Extract the (X, Y) coordinate from the center of the cell holding the provided text.  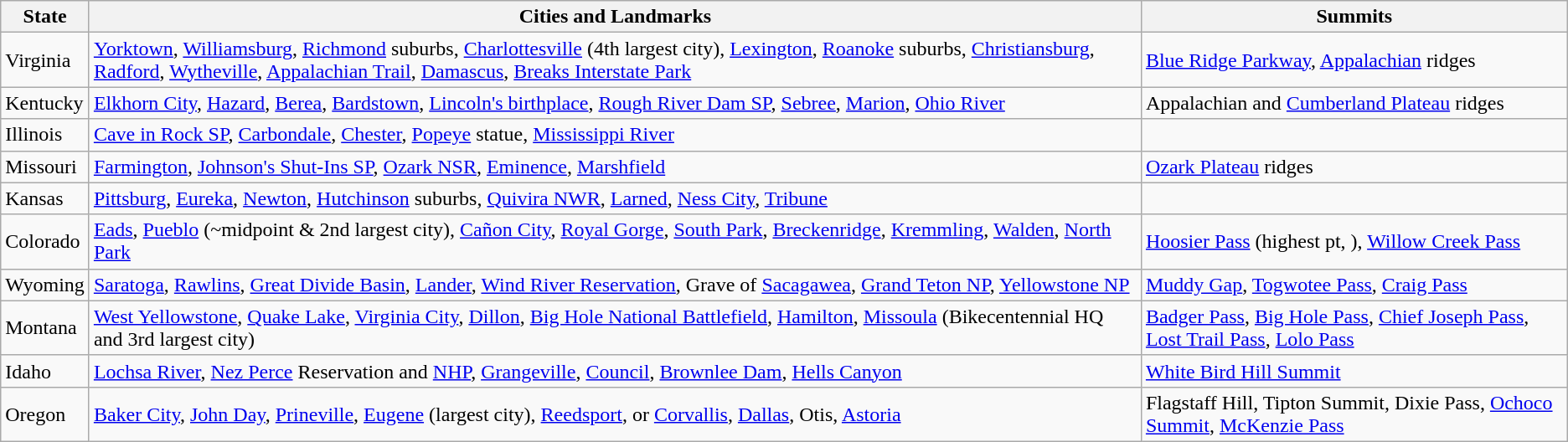
Saratoga, Rawlins, Great Divide Basin, Lander, Wind River Reservation, Grave of Sacagawea, Grand Teton NP, Yellowstone NP (615, 285)
Kansas (45, 198)
Cave in Rock SP, Carbondale, Chester, Popeye statue, Mississippi River (615, 135)
Badger Pass, Big Hole Pass, Chief Joseph Pass, Lost Trail Pass, Lolo Pass (1354, 328)
Illinois (45, 135)
Flagstaff Hill, Tipton Summit, Dixie Pass, Ochoco Summit, McKenzie Pass (1354, 414)
Pittsburg, Eureka, Newton, Hutchinson suburbs, Quivira NWR, Larned, Ness City, Tribune (615, 198)
Muddy Gap, Togwotee Pass, Craig Pass (1354, 285)
West Yellowstone, Quake Lake, Virginia City, Dillon, Big Hole National Battlefield, Hamilton, Missoula (Bikecentennial HQ and 3rd largest city) (615, 328)
Lochsa River, Nez Perce Reservation and NHP, Grangeville, Council, Brownlee Dam, Hells Canyon (615, 371)
Hoosier Pass (highest pt, ), Willow Creek Pass (1354, 241)
Wyoming (45, 285)
Baker City, John Day, Prineville, Eugene (largest city), Reedsport, or Corvallis, Dallas, Otis, Astoria (615, 414)
Blue Ridge Parkway, Appalachian ridges (1354, 60)
Montana (45, 328)
Farmington, Johnson's Shut-Ins SP, Ozark NSR, Eminence, Marshfield (615, 167)
Kentucky (45, 103)
Virginia (45, 60)
Ozark Plateau ridges (1354, 167)
Eads, Pueblo (~midpoint & 2nd largest city), Cañon City, Royal Gorge, South Park, Breckenridge, Kremmling, Walden, North Park (615, 241)
White Bird Hill Summit (1354, 371)
Summits (1354, 17)
Idaho (45, 371)
Colorado (45, 241)
Cities and Landmarks (615, 17)
Appalachian and Cumberland Plateau ridges (1354, 103)
Missouri (45, 167)
Oregon (45, 414)
State (45, 17)
Elkhorn City, Hazard, Berea, Bardstown, Lincoln's birthplace, Rough River Dam SP, Sebree, Marion, Ohio River (615, 103)
